Return (x, y) of the center of cell containing provided text 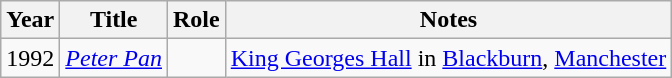
King Georges Hall in Blackburn, Manchester (448, 58)
Role (197, 20)
Title (114, 20)
Notes (448, 20)
Peter Pan (114, 58)
Year (30, 20)
1992 (30, 58)
